Extract the [X, Y] coordinate from the center of the cell holding the provided text.  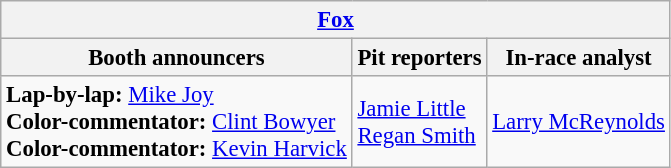
Pit reporters [420, 58]
Booth announcers [176, 58]
Lap-by-lap: Mike JoyColor-commentator: Clint BowyerColor-commentator: Kevin Harvick [176, 122]
Larry McReynolds [578, 122]
In-race analyst [578, 58]
Fox [336, 20]
Jamie LittleRegan Smith [420, 122]
